Return the (X, Y) coordinate for the center point of the cell that contains the specified text.  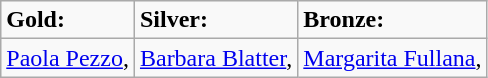
Barbara Blatter, (216, 58)
Paola Pezzo, (68, 58)
Silver: (216, 20)
Bronze: (392, 20)
Gold: (68, 20)
Margarita Fullana, (392, 58)
